For the text-containing cell, return its midpoint in (x, y) coordinate format. 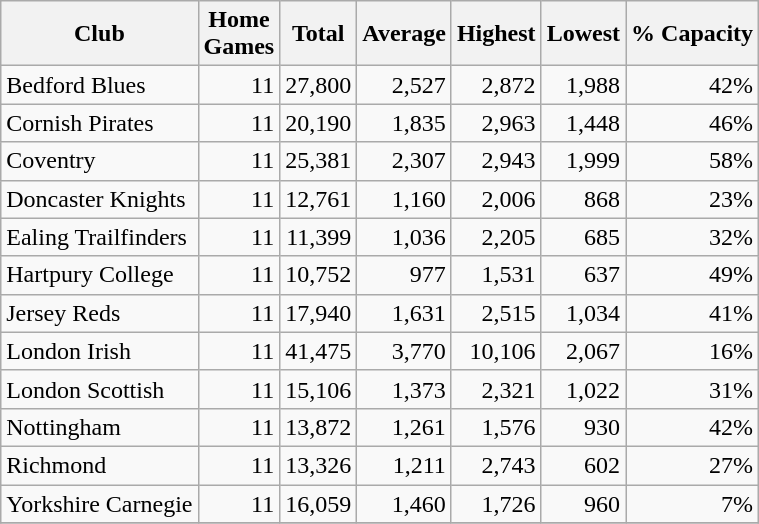
16,059 (318, 503)
15,106 (318, 389)
16% (692, 351)
1,531 (496, 275)
41,475 (318, 351)
HomeGames (239, 34)
20,190 (318, 123)
1,726 (496, 503)
11,399 (318, 237)
2,515 (496, 313)
31% (692, 389)
27,800 (318, 85)
23% (692, 199)
2,963 (496, 123)
10,106 (496, 351)
2,307 (404, 161)
Lowest (583, 34)
13,326 (318, 465)
1,576 (496, 427)
Cornish Pirates (100, 123)
2,743 (496, 465)
1,835 (404, 123)
1,373 (404, 389)
Highest (496, 34)
Jersey Reds (100, 313)
% Capacity (692, 34)
1,034 (583, 313)
58% (692, 161)
868 (583, 199)
1,022 (583, 389)
2,943 (496, 161)
2,067 (583, 351)
637 (583, 275)
Richmond (100, 465)
2,006 (496, 199)
2,321 (496, 389)
1,036 (404, 237)
685 (583, 237)
1,211 (404, 465)
32% (692, 237)
2,872 (496, 85)
46% (692, 123)
Total (318, 34)
Ealing Trailfinders (100, 237)
2,205 (496, 237)
10,752 (318, 275)
Average (404, 34)
7% (692, 503)
12,761 (318, 199)
977 (404, 275)
Coventry (100, 161)
49% (692, 275)
Yorkshire Carnegie (100, 503)
1,460 (404, 503)
1,160 (404, 199)
2,527 (404, 85)
960 (583, 503)
25,381 (318, 161)
1,988 (583, 85)
Nottingham (100, 427)
13,872 (318, 427)
Club (100, 34)
17,940 (318, 313)
602 (583, 465)
London Irish (100, 351)
Doncaster Knights (100, 199)
930 (583, 427)
Hartpury College (100, 275)
London Scottish (100, 389)
1,448 (583, 123)
1,261 (404, 427)
1,999 (583, 161)
27% (692, 465)
Bedford Blues (100, 85)
3,770 (404, 351)
1,631 (404, 313)
41% (692, 313)
